Return the (x, y) coordinate for the center point of the cell that contains the specified text.  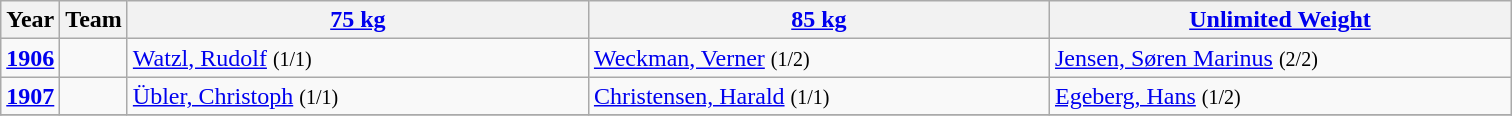
1906 (30, 58)
Watzl, Rudolf (1/1) (358, 58)
Year (30, 20)
85 kg (818, 20)
Egeberg, Hans (1/2) (1280, 96)
Übler, Christoph (1/1) (358, 96)
Unlimited Weight (1280, 20)
Team (94, 20)
1907 (30, 96)
Jensen, Søren Marinus (2/2) (1280, 58)
75 kg (358, 20)
Weckman, Verner (1/2) (818, 58)
Christensen, Harald (1/1) (818, 96)
